From the cell containing the given text, extract its center point as [X, Y] coordinate. 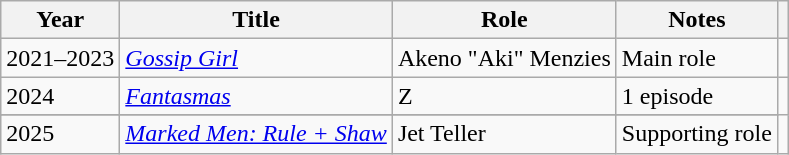
Z [504, 96]
Gossip Girl [256, 58]
2025 [60, 134]
Fantasmas [256, 96]
2021–2023 [60, 58]
Supporting role [696, 134]
Jet Teller [504, 134]
Role [504, 20]
Akeno "Aki" Menzies [504, 58]
Year [60, 20]
1 episode [696, 96]
2024 [60, 96]
Marked Men: Rule + Shaw [256, 134]
Main role [696, 58]
Notes [696, 20]
Title [256, 20]
